Return the (x, y) coordinate for the center point of the cell that contains the specified text.  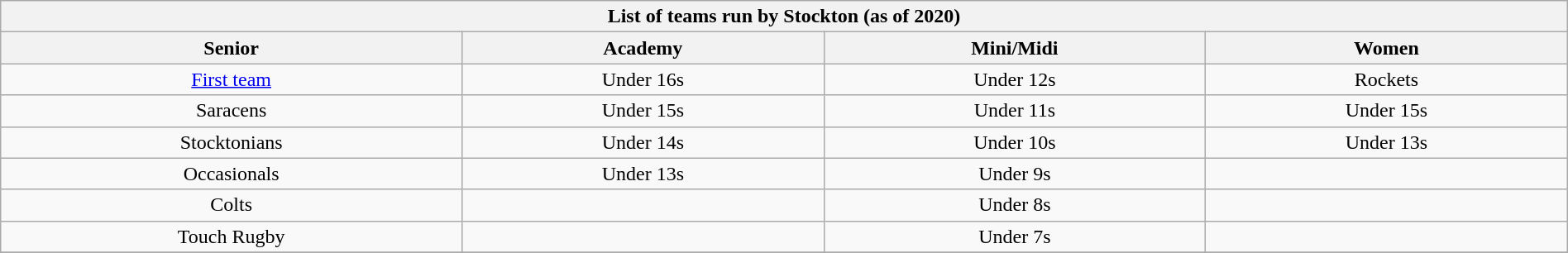
Touch Rugby (232, 236)
Under 11s (1014, 111)
Under 10s (1014, 142)
Saracens (232, 111)
List of teams run by Stockton (as of 2020) (784, 17)
Under 9s (1014, 174)
Mini/Midi (1014, 48)
Stocktonians (232, 142)
Rockets (1387, 79)
Colts (232, 205)
Under 16s (643, 79)
Occasionals (232, 174)
Under 8s (1014, 205)
Women (1387, 48)
Academy (643, 48)
Under 7s (1014, 236)
First team (232, 79)
Senior (232, 48)
Under 12s (1014, 79)
Under 14s (643, 142)
